Provide the (X, Y) coordinate of the cell's center where the given text is located.  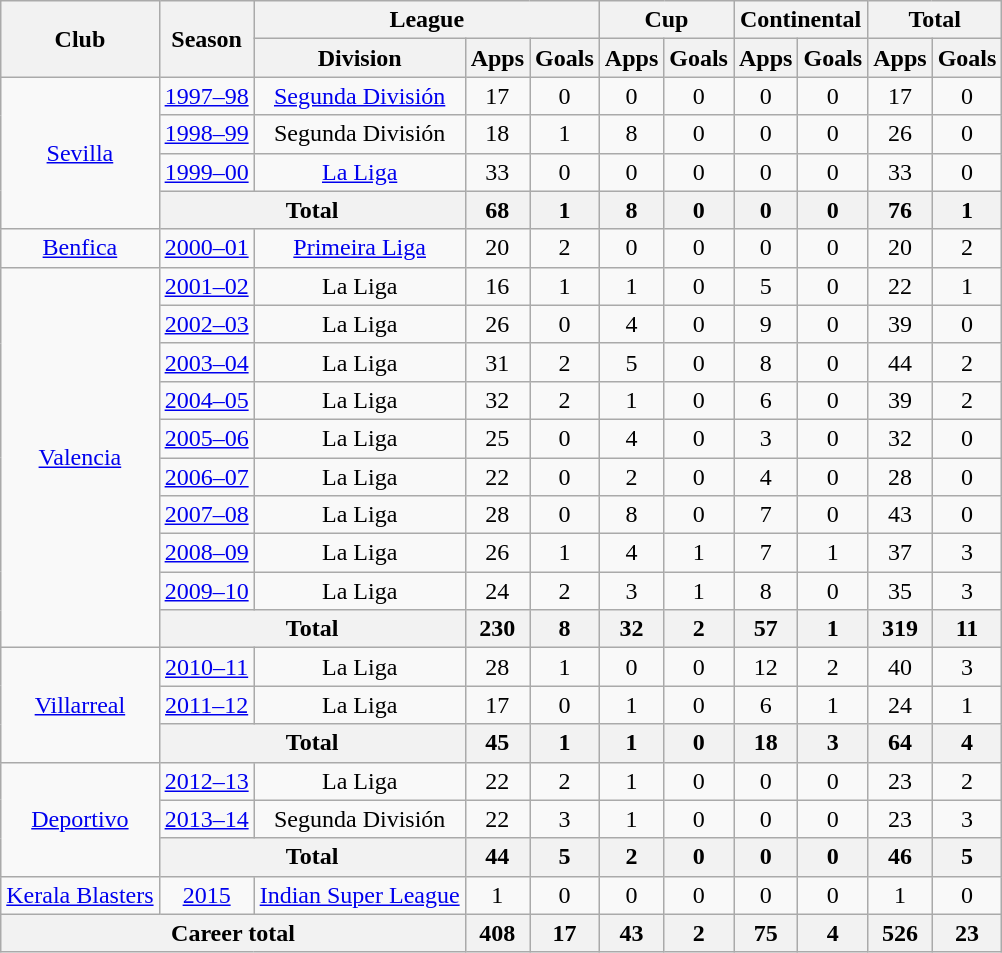
11 (967, 629)
526 (900, 933)
Cup (666, 20)
Continental (801, 20)
64 (900, 743)
2011–12 (206, 705)
2012–13 (206, 781)
2000–01 (206, 248)
68 (497, 210)
1997–98 (206, 96)
2005–06 (206, 438)
45 (497, 743)
2003–04 (206, 362)
Division (360, 58)
League (426, 20)
25 (497, 438)
Deportivo (80, 819)
Valencia (80, 458)
9 (766, 324)
2015 (206, 895)
12 (766, 667)
Season (206, 39)
2009–10 (206, 591)
230 (497, 629)
Primeira Liga (360, 248)
2001–02 (206, 286)
408 (497, 933)
16 (497, 286)
319 (900, 629)
31 (497, 362)
2004–05 (206, 400)
46 (900, 857)
1999–00 (206, 172)
Benfica (80, 248)
Career total (233, 933)
37 (900, 553)
2010–11 (206, 667)
35 (900, 591)
75 (766, 933)
57 (766, 629)
Villarreal (80, 705)
2013–14 (206, 819)
2002–03 (206, 324)
Club (80, 39)
Indian Super League (360, 895)
2007–08 (206, 515)
2006–07 (206, 477)
Sevilla (80, 153)
1998–99 (206, 134)
2008–09 (206, 553)
40 (900, 667)
Kerala Blasters (80, 895)
76 (900, 210)
